Output the (x, y) coordinate of the center of the cell containing the given text.  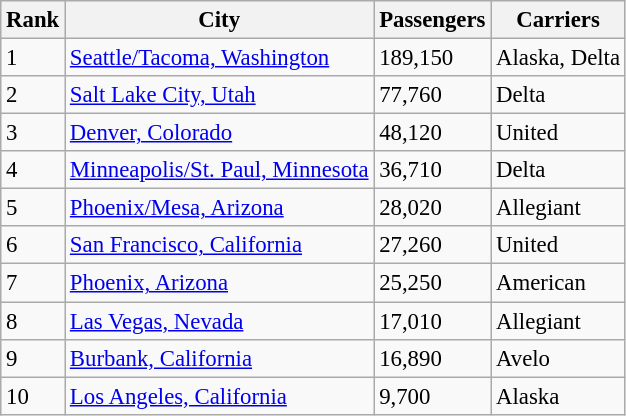
Carriers (558, 20)
7 (33, 283)
Passengers (432, 20)
6 (33, 245)
Alaska, Delta (558, 58)
Phoenix/Mesa, Arizona (220, 208)
1 (33, 58)
City (220, 20)
Rank (33, 20)
25,250 (432, 283)
77,760 (432, 95)
10 (33, 396)
2 (33, 95)
Las Vegas, Nevada (220, 321)
American (558, 283)
4 (33, 170)
48,120 (432, 133)
Seattle/Tacoma, Washington (220, 58)
Salt Lake City, Utah (220, 95)
Alaska (558, 396)
16,890 (432, 358)
Minneapolis/St. Paul, Minnesota (220, 170)
9 (33, 358)
5 (33, 208)
27,260 (432, 245)
28,020 (432, 208)
Burbank, California (220, 358)
8 (33, 321)
189,150 (432, 58)
Los Angeles, California (220, 396)
36,710 (432, 170)
San Francisco, California (220, 245)
Avelo (558, 358)
3 (33, 133)
9,700 (432, 396)
17,010 (432, 321)
Denver, Colorado (220, 133)
Phoenix, Arizona (220, 283)
